Provide the [X, Y] coordinate of the cell's center where the given text is located.  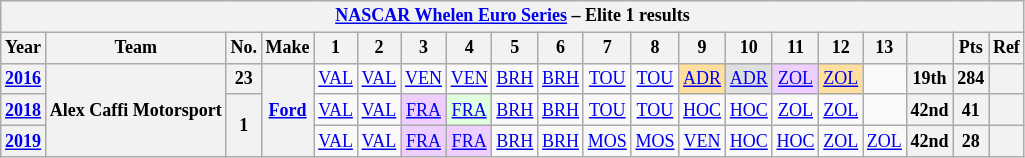
10 [748, 48]
Team [136, 48]
Ref [1007, 48]
NASCAR Whelen Euro Series – Elite 1 results [512, 16]
Year [24, 48]
Make [288, 48]
2 [378, 48]
19th [930, 78]
7 [607, 48]
2018 [24, 110]
9 [702, 48]
3 [424, 48]
11 [796, 48]
Ford [288, 110]
12 [841, 48]
13 [884, 48]
41 [971, 110]
8 [655, 48]
2019 [24, 140]
Alex Caffi Motorsport [136, 110]
6 [561, 48]
No. [244, 48]
2016 [24, 78]
4 [469, 48]
284 [971, 78]
Pts [971, 48]
28 [971, 140]
23 [244, 78]
5 [515, 48]
